Find where the given text appears and provide that cell's center as [x, y] coordinate. 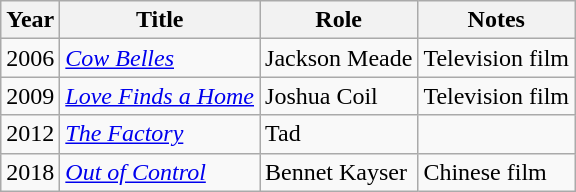
2018 [30, 172]
Role [339, 20]
2006 [30, 58]
Bennet Kayser [339, 172]
Out of Control [160, 172]
Title [160, 20]
Tad [339, 134]
Cow Belles [160, 58]
Chinese film [496, 172]
2009 [30, 96]
Notes [496, 20]
2012 [30, 134]
Love Finds a Home [160, 96]
The Factory [160, 134]
Joshua Coil [339, 96]
Year [30, 20]
Jackson Meade [339, 58]
